Capture the cell that displays the provided text and extract its [X, Y] central coordinate. 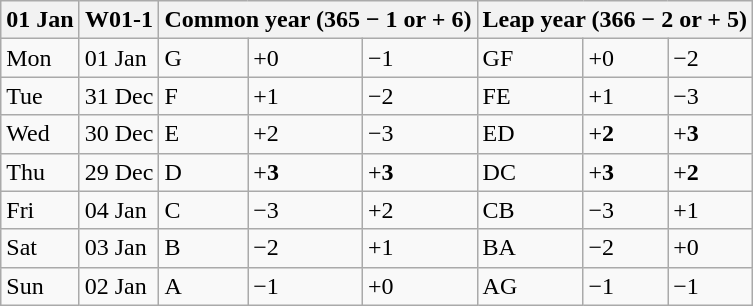
29 Dec [119, 172]
Common year (365 − 1 or + 6) [318, 20]
Wed [40, 134]
ED [530, 134]
F [204, 96]
AG [530, 286]
G [204, 58]
Fri [40, 210]
Thu [40, 172]
D [204, 172]
A [204, 286]
30 Dec [119, 134]
31 Dec [119, 96]
DC [530, 172]
GF [530, 58]
Sat [40, 248]
FE [530, 96]
E [204, 134]
Leap year (366 − 2 or + 5) [615, 20]
Sun [40, 286]
W01-1 [119, 20]
03 Jan [119, 248]
B [204, 248]
Mon [40, 58]
Tue [40, 96]
CB [530, 210]
BA [530, 248]
04 Jan [119, 210]
02 Jan [119, 286]
C [204, 210]
